Detect which cell encompasses the target text, then output its (x, y) center coordinate. 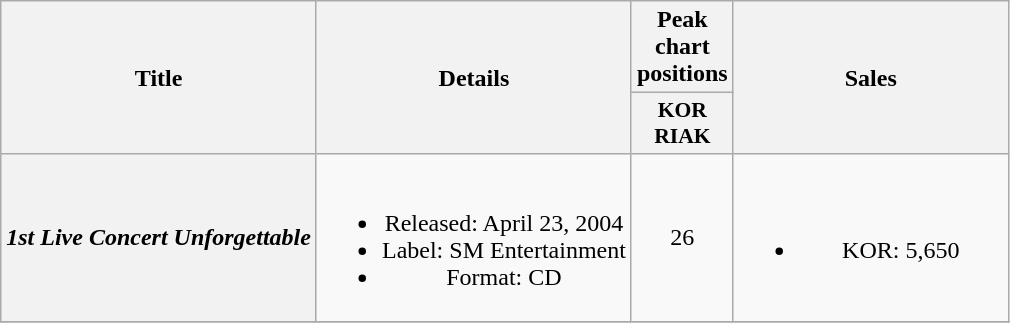
Released: April 23, 2004Label: SM EntertainmentFormat: CD (474, 238)
1st Live Concert Unforgettable (159, 238)
26 (682, 238)
Peak chart positions (682, 47)
KOR: 5,650 (870, 238)
Title (159, 78)
KORRIAK (682, 124)
Sales (870, 78)
Details (474, 78)
